Locate the cell with the specified text and output its (x, y) center coordinate. 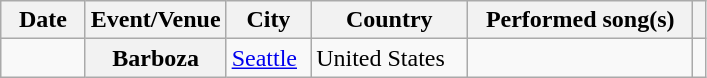
Barboza (156, 58)
Performed song(s) (580, 20)
United States (390, 58)
City (268, 20)
Event/Venue (156, 20)
Date (44, 20)
Country (390, 20)
Seattle (268, 58)
